Extract the [X, Y] coordinate from the center of the cell holding the provided text.  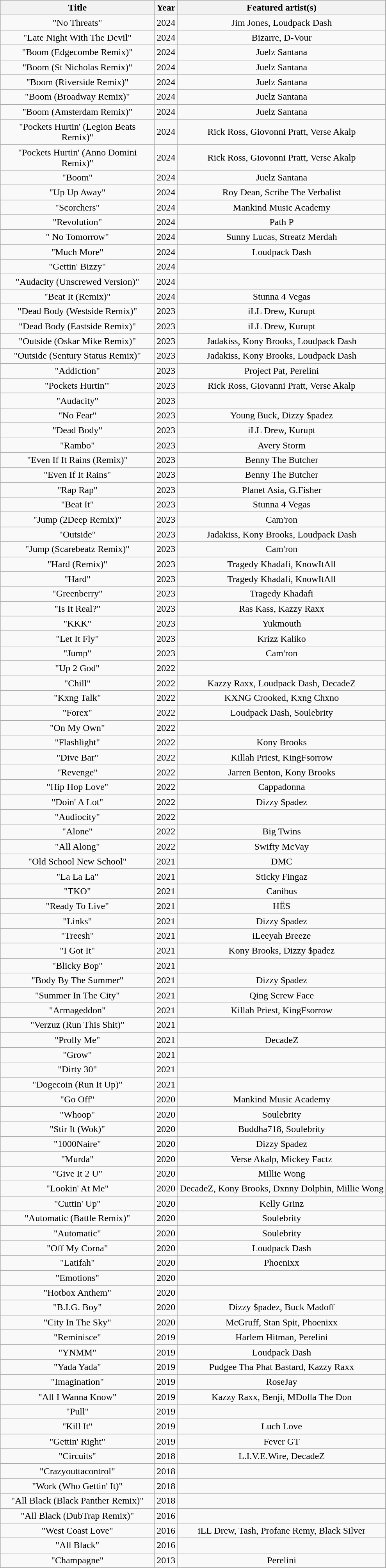
"Audiocity" [77, 817]
"Outside (Sentury Status Remix)" [77, 356]
Qing Screw Face [282, 995]
Path P [282, 222]
Ras Kass, Kazzy Raxx [282, 609]
"Work (Who Gettin' It)" [77, 1486]
"All Along" [77, 847]
"Dead Body" [77, 430]
"No Threats" [77, 23]
"Jump" [77, 653]
Swifty McVay [282, 847]
"All I Wanna Know" [77, 1397]
RoseJay [282, 1382]
"Old School New School" [77, 861]
"Grow" [77, 1055]
Krizz Kaliko [282, 638]
"Pull" [77, 1412]
"Revenge" [77, 772]
"Lookin' At Me" [77, 1189]
"Rambo" [77, 445]
"Boom (Broadway Remix)" [77, 97]
"Stir It (Wok)" [77, 1129]
Kazzy Raxx, Loudpack Dash, DecadeZ [282, 683]
"TKO" [77, 891]
"Let It Fly" [77, 638]
"Automatic (Battle Remix)" [77, 1218]
"Treesh" [77, 936]
"Is It Real?" [77, 609]
"Pockets Hurtin' (Anno Domini Remix)" [77, 157]
"Cuttin' Up" [77, 1204]
DecadeZ, Kony Brooks, Dxnny Dolphin, Millie Wong [282, 1189]
"Dive Bar" [77, 757]
Luch Love [282, 1427]
"Audacity" [77, 400]
"La La La" [77, 876]
"Emotions" [77, 1278]
Tragedy Khadafi [282, 594]
Planet Asia, G.Fisher [282, 490]
"Jump (2Deep Remix)" [77, 520]
"City In The Sky" [77, 1322]
"Audacity (Unscrewed Version)" [77, 282]
"Doin' A Lot" [77, 802]
L.I.V.E.Wire, DecadeZ [282, 1456]
"B.I.G. Boy" [77, 1307]
Roy Dean, Scribe The Verbalist [282, 192]
"Even If It Rains (Remix)" [77, 460]
Sunny Lucas, Streatz Merdah [282, 237]
Phoenixx [282, 1263]
"Addiction" [77, 371]
"Chill" [77, 683]
Kony Brooks [282, 743]
"1000Naire" [77, 1144]
"Outside" [77, 534]
KXNG Crooked, Kxng Chxno [282, 698]
"Ready To Live" [77, 906]
"Beat It" [77, 505]
"Hotbox Anthem" [77, 1293]
Pudgee Tha Phat Bastard, Kazzy Raxx [282, 1367]
2013 [166, 1560]
iLeeyah Breeze [282, 936]
"Jump (Scarebeatz Remix)" [77, 549]
"I Got It" [77, 951]
"Verzuz (Run This Shit)" [77, 1025]
Avery Storm [282, 445]
"Kxng Talk" [77, 698]
"Off My Corna" [77, 1248]
Bizarre, D-Vour [282, 38]
"No Fear" [77, 415]
Big Twins [282, 832]
"Flashlight" [77, 743]
Project Pat, Perelini [282, 371]
Yukmouth [282, 623]
"West Coast Love" [77, 1530]
Jarren Benton, Kony Brooks [282, 772]
"Prolly Me" [77, 1040]
Cappadonna [282, 787]
Millie Wong [282, 1174]
"Boom (Amsterdam Remix)" [77, 112]
"Armageddon" [77, 1010]
"Boom (Edgecombe Remix)" [77, 52]
Harlem Hitman, Perelini [282, 1337]
Kelly Grinz [282, 1204]
"Scorchers" [77, 207]
Rick Ross, Giovanni Pratt, Verse Akalp [282, 386]
"All Black (Black Panther Remix)" [77, 1501]
"Boom (Riverside Remix)" [77, 82]
"Blicky Bop" [77, 966]
"On My Own" [77, 728]
"Body By The Summer" [77, 980]
"Late Night With The Devil" [77, 38]
"Automatic" [77, 1233]
"Even If It Rains" [77, 475]
"Links" [77, 921]
Featured artist(s) [282, 8]
"Kill It" [77, 1427]
Young Buck, Dizzy $padez [282, 415]
"Up 2 God" [77, 668]
"Hip Hop Love" [77, 787]
"Revolution" [77, 222]
Buddha718, Soulebrity [282, 1129]
Fever GT [282, 1441]
"YNMM" [77, 1352]
"Go Off" [77, 1099]
"Champagne" [77, 1560]
Perelini [282, 1560]
"Much More" [77, 252]
"Summer In The City" [77, 995]
"Boom" [77, 177]
"Hard (Remix)" [77, 564]
"Reminisce" [77, 1337]
Title [77, 8]
"Hard" [77, 579]
"Yada Yada" [77, 1367]
Loudpack Dash, Soulebrity [282, 713]
McGruff, Stan Spit, Phoenixx [282, 1322]
"Dead Body (Westside Remix)" [77, 311]
"Whoop" [77, 1114]
" No Tomorrow" [77, 237]
"Gettin' Right" [77, 1441]
"Give It 2 U" [77, 1174]
"Murda" [77, 1159]
"Latifah" [77, 1263]
Jim Jones, Loudpack Dash [282, 23]
Canibus [282, 891]
Dizzy $padez, Buck Madoff [282, 1307]
"Pockets Hurtin' (Legion Beats Remix)" [77, 132]
"Forex" [77, 713]
Kazzy Raxx, Benji, MDolla The Don [282, 1397]
Verse Akalp, Mickey Factz [282, 1159]
"Outside (Oskar Mike Remix)" [77, 341]
"Gettin' Bizzy" [77, 267]
"KKK" [77, 623]
iLL Drew, Tash, Profane Remy, Black Silver [282, 1530]
Year [166, 8]
Sticky Fingaz [282, 876]
"Crazyouttacontrol" [77, 1471]
"Beat It (Remix)" [77, 296]
"Imagination" [77, 1382]
"Boom (St Nicholas Remix)" [77, 67]
"Pockets Hurtin'" [77, 386]
"Dirty 30" [77, 1070]
"All Black (DubTrap Remix)" [77, 1516]
"Up Up Away" [77, 192]
DecadeZ [282, 1040]
"Alone" [77, 832]
HËS [282, 906]
"Dogecoin (Run It Up)" [77, 1084]
"Rap Rap" [77, 490]
DMC [282, 861]
"Greenberry" [77, 594]
Kony Brooks, Dizzy $padez [282, 951]
"Dead Body (Eastside Remix)" [77, 326]
"Circuits" [77, 1456]
"All Black" [77, 1545]
